For the text-containing cell, return its midpoint in (x, y) coordinate format. 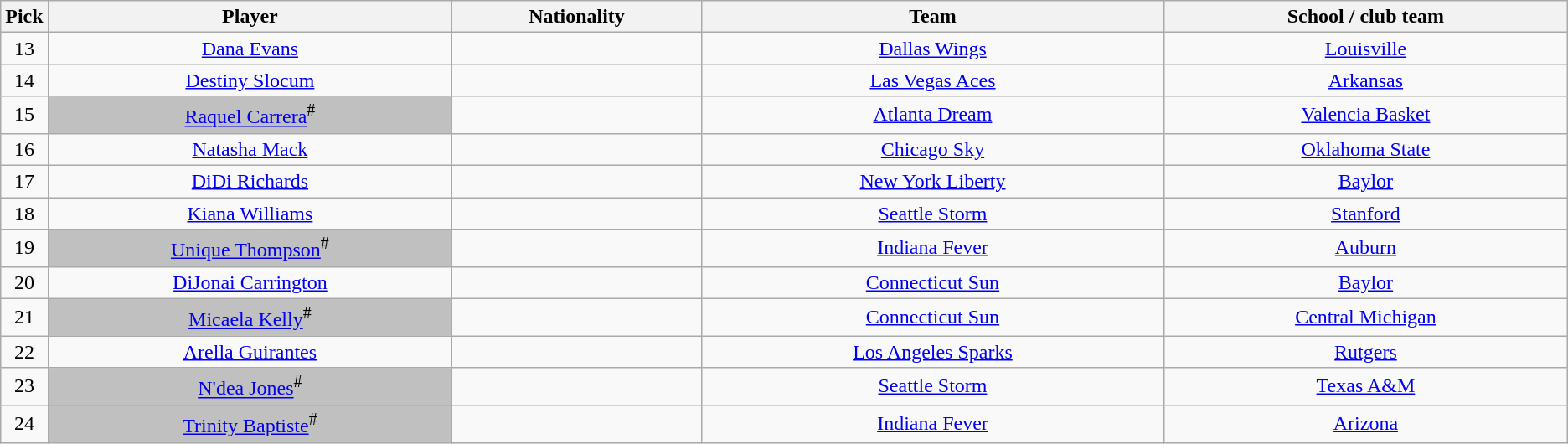
13 (24, 49)
Central Michigan (1366, 317)
Dana Evans (250, 49)
22 (24, 352)
Player (250, 17)
14 (24, 80)
Destiny Slocum (250, 80)
Auburn (1366, 248)
23 (24, 387)
Team (932, 17)
Arkansas (1366, 80)
16 (24, 149)
Louisville (1366, 49)
Arizona (1366, 424)
Unique Thompson# (250, 248)
N'dea Jones# (250, 387)
DiJonai Carrington (250, 282)
Atlanta Dream (932, 116)
Rutgers (1366, 352)
New York Liberty (932, 182)
Trinity Baptiste# (250, 424)
Kiana Williams (250, 214)
Dallas Wings (932, 49)
Nationality (577, 17)
21 (24, 317)
15 (24, 116)
Valencia Basket (1366, 116)
Oklahoma State (1366, 149)
DiDi Richards (250, 182)
Las Vegas Aces (932, 80)
Los Angeles Sparks (932, 352)
20 (24, 282)
Natasha Mack (250, 149)
Texas A&M (1366, 387)
18 (24, 214)
Arella Guirantes (250, 352)
School / club team (1366, 17)
Micaela Kelly# (250, 317)
Raquel Carrera# (250, 116)
19 (24, 248)
Chicago Sky (932, 149)
24 (24, 424)
Pick (24, 17)
17 (24, 182)
Stanford (1366, 214)
